Provide the [x, y] coordinate of the cell's center where the given text is located.  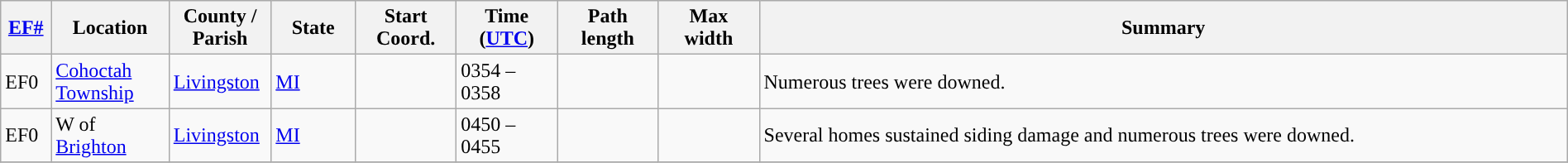
Summary [1163, 28]
0354 – 0358 [507, 81]
Time (UTC) [507, 28]
Numerous trees were downed. [1163, 81]
Max width [709, 28]
0450 – 0455 [507, 136]
State [313, 28]
Several homes sustained siding damage and numerous trees were downed. [1163, 136]
Start Coord. [406, 28]
Cohoctah Township [110, 81]
County / Parish [220, 28]
Path length [608, 28]
Location [110, 28]
W of Brighton [110, 136]
EF# [26, 28]
